Locate the cell with the specified text and output its [X, Y] center coordinate. 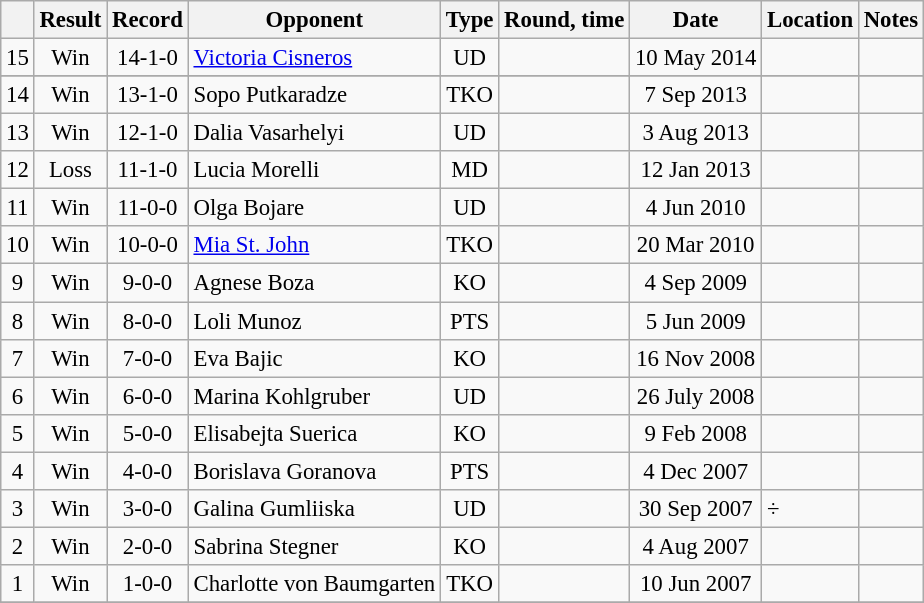
÷ [810, 509]
5 Jun 2009 [696, 321]
Agnese Boza [314, 283]
10-0-0 [148, 245]
4 Sep 2009 [696, 283]
Dalia Vasarhelyi [314, 133]
4 Dec 2007 [696, 471]
Mia St. John [314, 245]
11-0-0 [148, 208]
Round, time [564, 20]
5-0-0 [148, 433]
Sabrina Stegner [314, 546]
3 Aug 2013 [696, 133]
8-0-0 [148, 321]
Loli Munoz [314, 321]
Sopo Putkaradze [314, 95]
26 July 2008 [696, 396]
Location [810, 20]
Victoria Cisneros [314, 58]
1-0-0 [148, 584]
Galina Gumliiska [314, 509]
13 [18, 133]
13-1-0 [148, 95]
Record [148, 20]
Charlotte von Baumgarten [314, 584]
6 [18, 396]
12-1-0 [148, 133]
10 May 2014 [696, 58]
Result [70, 20]
3 [18, 509]
Notes [890, 20]
Lucia Morelli [314, 170]
3-0-0 [148, 509]
4 Jun 2010 [696, 208]
30 Sep 2007 [696, 509]
4 Aug 2007 [696, 546]
5 [18, 433]
7 [18, 358]
2-0-0 [148, 546]
15 [18, 58]
Eva Bajic [314, 358]
Date [696, 20]
Opponent [314, 20]
11 [18, 208]
8 [18, 321]
Olga Bojare [314, 208]
9 [18, 283]
1 [18, 584]
MD [469, 170]
4 [18, 471]
Type [469, 20]
7-0-0 [148, 358]
Loss [70, 170]
7 Sep 2013 [696, 95]
14 [18, 95]
14-1-0 [148, 58]
12 Jan 2013 [696, 170]
Elisabejta Suerica [314, 433]
4-0-0 [148, 471]
9-0-0 [148, 283]
2 [18, 546]
12 [18, 170]
Borislava Goranova [314, 471]
16 Nov 2008 [696, 358]
20 Mar 2010 [696, 245]
10 Jun 2007 [696, 584]
Marina Kohlgruber [314, 396]
11-1-0 [148, 170]
10 [18, 245]
9 Feb 2008 [696, 433]
6-0-0 [148, 396]
